Determine the (x, y) coordinate at the center of the cell enclosing the given text.  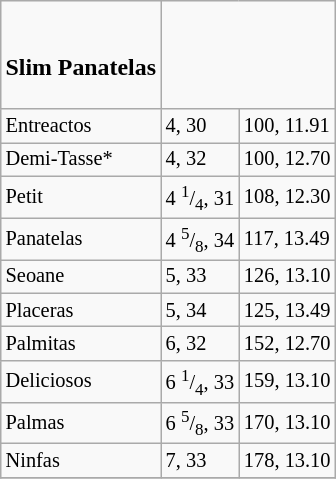
5, 33 (200, 276)
100, 12.70 (287, 159)
170, 13.10 (287, 423)
4, 32 (200, 159)
159, 13.10 (287, 381)
100, 11.91 (287, 126)
6, 32 (200, 343)
152, 12.70 (287, 343)
Seoane (81, 276)
5, 34 (200, 310)
108, 12.30 (287, 197)
Panatelas (81, 239)
6 1/4, 33 (200, 381)
Petit (81, 197)
126, 13.10 (287, 276)
178, 13.10 (287, 460)
125, 13.49 (287, 310)
Demi-Tasse* (81, 159)
Placeras (81, 310)
4, 30 (200, 126)
Entreactos (81, 126)
Palmitas (81, 343)
Slim Panatelas (81, 54)
Deliciosos (81, 381)
4 1/4, 31 (200, 197)
6 5/8, 33 (200, 423)
4 5/8, 34 (200, 239)
117, 13.49 (287, 239)
Palmas (81, 423)
Ninfas (81, 460)
7, 33 (200, 460)
